Output the (X, Y) coordinate of the center of the cell containing the given text.  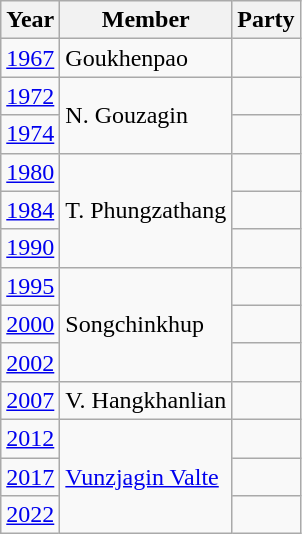
Goukhenpao (146, 58)
Party (266, 20)
1984 (30, 210)
1995 (30, 286)
Year (30, 20)
2000 (30, 324)
2007 (30, 400)
2012 (30, 438)
1967 (30, 58)
Vunzjagin Valte (146, 476)
N. Gouzagin (146, 115)
2022 (30, 515)
1980 (30, 172)
1990 (30, 248)
2017 (30, 477)
Member (146, 20)
2002 (30, 362)
1974 (30, 134)
1972 (30, 96)
Songchinkhup (146, 324)
V. Hangkhanlian (146, 400)
T. Phungzathang (146, 210)
